Output the (X, Y) coordinate of the center of the cell containing the given text.  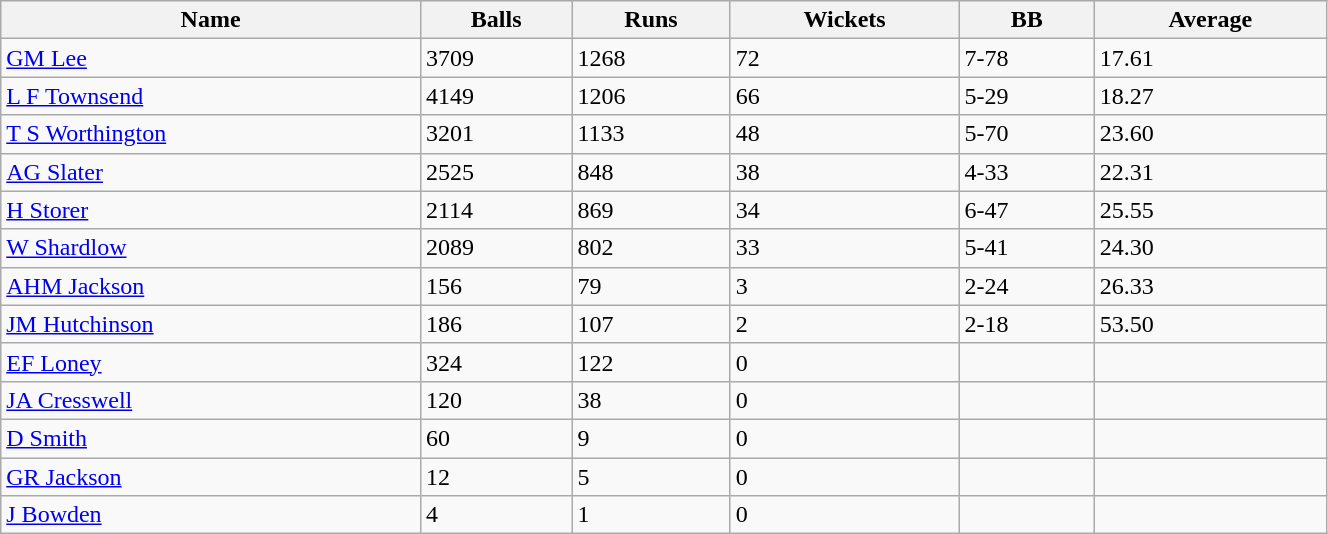
1268 (651, 58)
Runs (651, 20)
48 (844, 134)
79 (651, 286)
869 (651, 210)
EF Loney (211, 362)
GR Jackson (211, 477)
2089 (496, 248)
D Smith (211, 438)
AG Slater (211, 172)
12 (496, 477)
JM Hutchinson (211, 324)
9 (651, 438)
3201 (496, 134)
Average (1210, 20)
7-78 (1026, 58)
H Storer (211, 210)
60 (496, 438)
J Bowden (211, 515)
5-29 (1026, 96)
4 (496, 515)
L F Townsend (211, 96)
4149 (496, 96)
156 (496, 286)
Balls (496, 20)
4-33 (1026, 172)
BB (1026, 20)
22.31 (1210, 172)
2114 (496, 210)
23.60 (1210, 134)
5-70 (1026, 134)
1133 (651, 134)
Name (211, 20)
1 (651, 515)
5-41 (1026, 248)
324 (496, 362)
24.30 (1210, 248)
2-18 (1026, 324)
26.33 (1210, 286)
T S Worthington (211, 134)
122 (651, 362)
2-24 (1026, 286)
AHM Jackson (211, 286)
W Shardlow (211, 248)
1206 (651, 96)
2 (844, 324)
Wickets (844, 20)
53.50 (1210, 324)
17.61 (1210, 58)
GM Lee (211, 58)
JA Cresswell (211, 400)
33 (844, 248)
25.55 (1210, 210)
66 (844, 96)
120 (496, 400)
2525 (496, 172)
6-47 (1026, 210)
3 (844, 286)
802 (651, 248)
3709 (496, 58)
5 (651, 477)
18.27 (1210, 96)
72 (844, 58)
107 (651, 324)
186 (496, 324)
34 (844, 210)
848 (651, 172)
